Provide the (X, Y) coordinate of the cell's center where the given text is located.  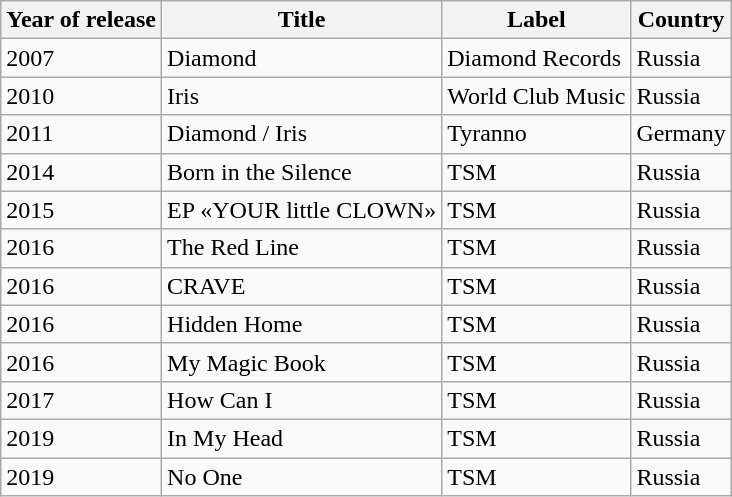
2017 (82, 400)
My Magic Book (302, 362)
Diamond (302, 58)
The Red Line (302, 248)
CRAVE (302, 286)
2015 (82, 210)
2014 (82, 172)
World Club Music (536, 96)
Iris (302, 96)
Diamond / Iris (302, 134)
How Can I (302, 400)
EP «YOUR little CLOWN» (302, 210)
Tyranno (536, 134)
Country (681, 20)
Diamond Records (536, 58)
Title (302, 20)
Year of release (82, 20)
2011 (82, 134)
In My Head (302, 438)
2010 (82, 96)
Germany (681, 134)
No One (302, 477)
Label (536, 20)
Hidden Home (302, 324)
2007 (82, 58)
Born in the Silence (302, 172)
